Provide the [X, Y] coordinate of the cell's center where the given text is located.  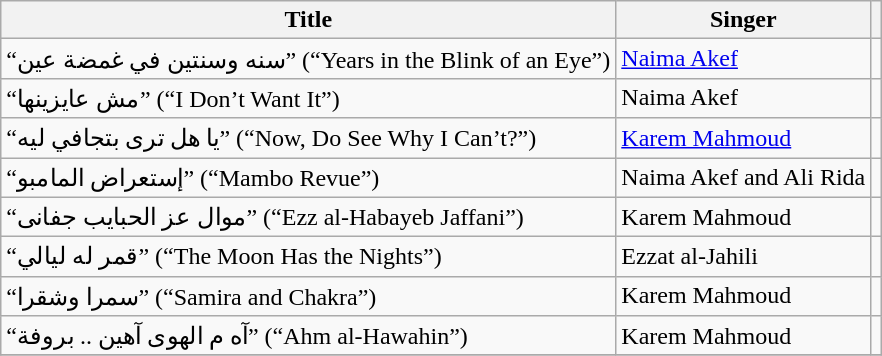
Singer [744, 20]
Naima Akef and Ali Rida [744, 178]
“يا هل ترى بتجافي ليه” (“Now, Do See Why I Can’t?”) [308, 138]
“إستعراض المامبو” (“Mambo Revue”) [308, 178]
“سمرا وشقرا” (“Samira and Chakra”) [308, 296]
“قمر له ليالي” (“The Moon Has the Nights”) [308, 257]
Title [308, 20]
“سنه وسنتين في غمضة عين” (“Years in the Blink of an Eye”) [308, 59]
“آه م الهوى آهين .. بروفة” (“Ahm al-Hawahin”) [308, 336]
“مش عايزينها” (“I Don’t Want It”) [308, 98]
Ezzat al-Jahili [744, 257]
“موال عز الحبايب جفانى” (“Ezz al-Habayeb Jaffani”) [308, 217]
